Detect which cell encompasses the target text, then output its [X, Y] center coordinate. 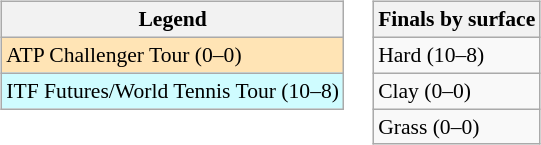
Finals by surface [456, 20]
ITF Futures/World Tennis Tour (10–8) [172, 91]
Hard (10–8) [456, 55]
Grass (0–0) [456, 127]
Clay (0–0) [456, 91]
Legend [172, 20]
ATP Challenger Tour (0–0) [172, 55]
